Scan for the cell matching the given text and deliver its [x, y] coordinate at center. 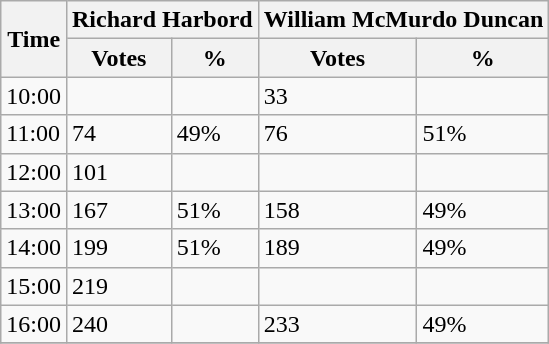
Richard Harbord [162, 20]
Time [34, 39]
William McMurdo Duncan [404, 20]
13:00 [34, 210]
16:00 [34, 324]
233 [338, 324]
14:00 [34, 248]
158 [338, 210]
10:00 [34, 96]
101 [118, 172]
167 [118, 210]
189 [338, 248]
15:00 [34, 286]
76 [338, 134]
33 [338, 96]
11:00 [34, 134]
12:00 [34, 172]
74 [118, 134]
240 [118, 324]
219 [118, 286]
199 [118, 248]
